Extract the [X, Y] coordinate from the center of the cell holding the provided text.  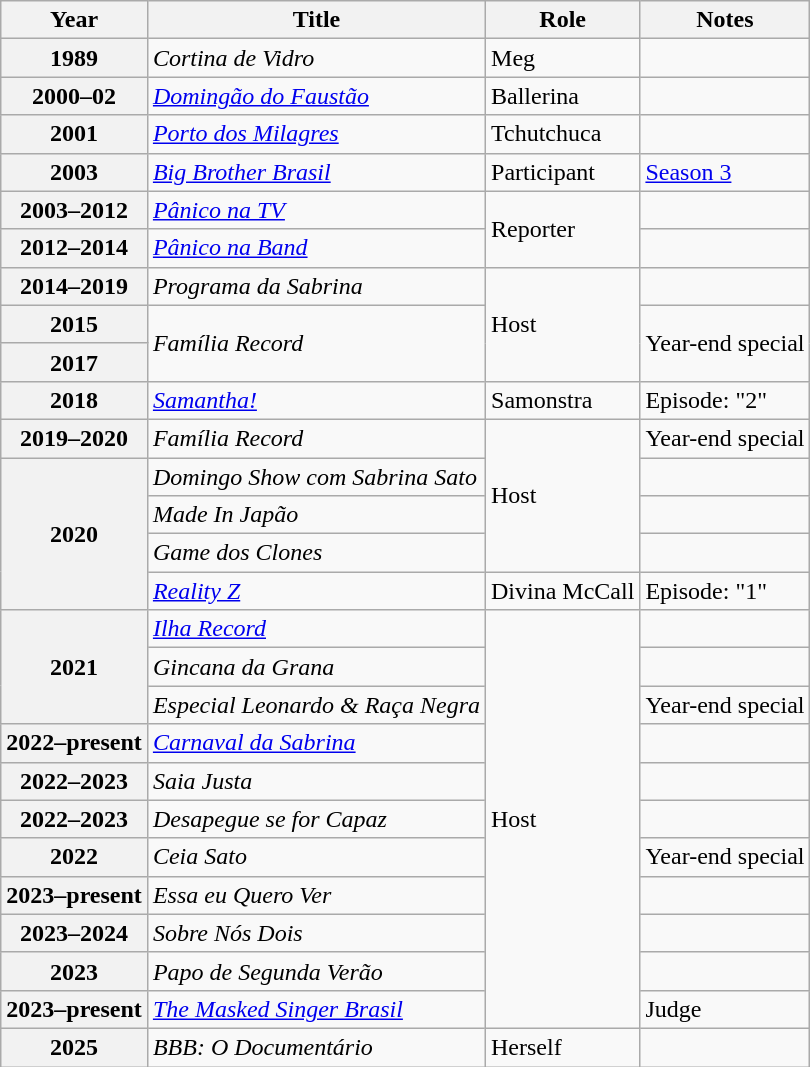
Pânico na Band [316, 248]
Papo de Segunda Verão [316, 971]
2017 [74, 362]
Especial Leonardo & Raça Negra [316, 705]
Samantha! [316, 400]
Carnaval da Sabrina [316, 743]
Episode: "1" [725, 591]
Samonstra [563, 400]
Ilha Record [316, 629]
Essa eu Quero Ver [316, 895]
2012–2014 [74, 248]
1989 [74, 58]
Judge [725, 1009]
2015 [74, 324]
2003–2012 [74, 210]
2014–2019 [74, 286]
Porto dos Milagres [316, 134]
Made In Japão [316, 515]
Ceia Sato [316, 857]
The Masked Singer Brasil [316, 1009]
Role [563, 20]
2025 [74, 1047]
2003 [74, 172]
BBB: O Documentário [316, 1047]
Desapegue se for Capaz [316, 819]
Season 3 [725, 172]
Big Brother Brasil [316, 172]
Tchutchuca [563, 134]
Notes [725, 20]
Ballerina [563, 96]
Sobre Nós Dois [316, 933]
Saia Justa [316, 781]
Cortina de Vidro [316, 58]
Meg [563, 58]
Divina McCall [563, 591]
2019–2020 [74, 438]
Title [316, 20]
Domingão do Faustão [316, 96]
Gincana da Grana [316, 667]
Participant [563, 172]
2021 [74, 667]
2022 [74, 857]
Episode: "2" [725, 400]
Reporter [563, 229]
Programa da Sabrina [316, 286]
Herself [563, 1047]
Pânico na TV [316, 210]
2023–2024 [74, 933]
2020 [74, 534]
2018 [74, 400]
Year [74, 20]
2023 [74, 971]
2000–02 [74, 96]
2022–present [74, 743]
Domingo Show com Sabrina Sato [316, 477]
2001 [74, 134]
Game dos Clones [316, 553]
Reality Z [316, 591]
